Detect which cell encompasses the target text, then output its (x, y) center coordinate. 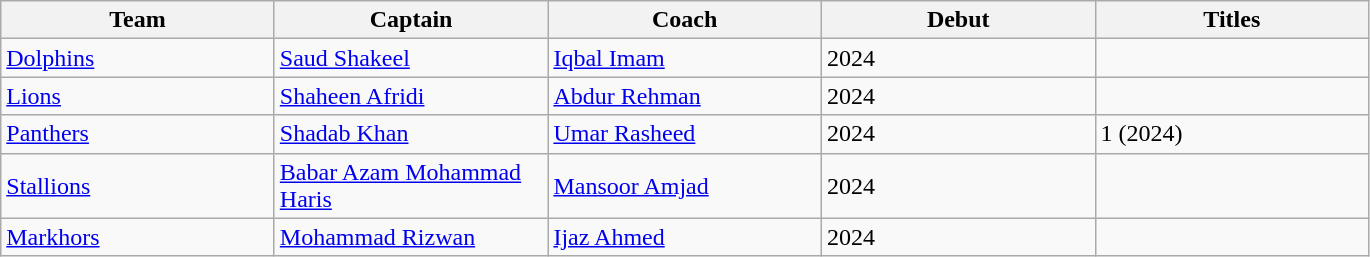
Iqbal Imam (685, 58)
1 (2024) (1232, 134)
Mohammad Rizwan (411, 237)
Coach (685, 20)
Abdur Rehman (685, 96)
Shadab Khan (411, 134)
Team (138, 20)
Babar Azam Mohammad Haris (411, 186)
Saud Shakeel (411, 58)
Captain (411, 20)
Umar Rasheed (685, 134)
Ijaz Ahmed (685, 237)
Titles (1232, 20)
Debut (958, 20)
Lions (138, 96)
Panthers (138, 134)
Shaheen Afridi (411, 96)
Stallions (138, 186)
Markhors (138, 237)
Dolphins (138, 58)
Mansoor Amjad (685, 186)
